Search for the cell housing the specified text and yield its (X, Y) center coordinate. 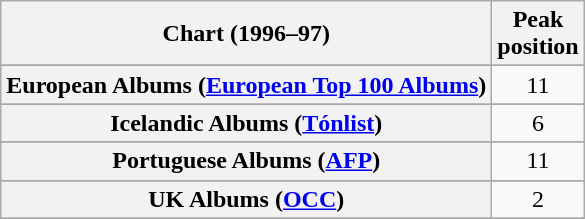
2 (538, 199)
UK Albums (OCC) (246, 199)
Chart (1996–97) (246, 34)
European Albums (European Top 100 Albums) (246, 85)
Peakposition (538, 34)
Portuguese Albums (AFP) (246, 161)
6 (538, 123)
Icelandic Albums (Tónlist) (246, 123)
